Find where the given text appears and provide that cell's center as (x, y) coordinate. 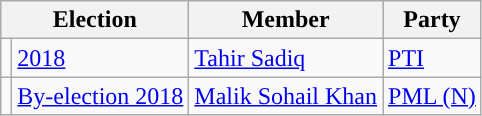
Election (95, 20)
Tahir Sadiq (286, 58)
2018 (100, 58)
Party (432, 20)
PML (N) (432, 96)
Malik Sohail Khan (286, 96)
By-election 2018 (100, 96)
PTI (432, 58)
Member (286, 20)
